For the text-containing cell, return its midpoint in [X, Y] coordinate format. 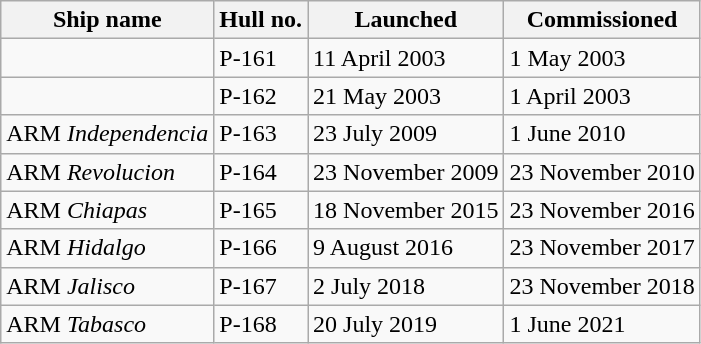
23 November 2010 [602, 172]
18 November 2015 [406, 210]
1 June 2010 [602, 134]
ARM Independencia [108, 134]
23 November 2017 [602, 248]
1 April 2003 [602, 96]
ARM Revolucion [108, 172]
Launched [406, 20]
1 June 2021 [602, 324]
ARM Tabasco [108, 324]
P-161 [261, 58]
P-162 [261, 96]
11 April 2003 [406, 58]
ARM Jalisco [108, 286]
9 August 2016 [406, 248]
21 May 2003 [406, 96]
P-163 [261, 134]
ARM Chiapas [108, 210]
23 July 2009 [406, 134]
P-167 [261, 286]
P-168 [261, 324]
Commissioned [602, 20]
ARM Hidalgo [108, 248]
1 May 2003 [602, 58]
Ship name [108, 20]
20 July 2019 [406, 324]
Hull no. [261, 20]
23 November 2009 [406, 172]
P-166 [261, 248]
2 July 2018 [406, 286]
P-164 [261, 172]
23 November 2016 [602, 210]
P-165 [261, 210]
23 November 2018 [602, 286]
